For the text-containing cell, return its midpoint in [x, y] coordinate format. 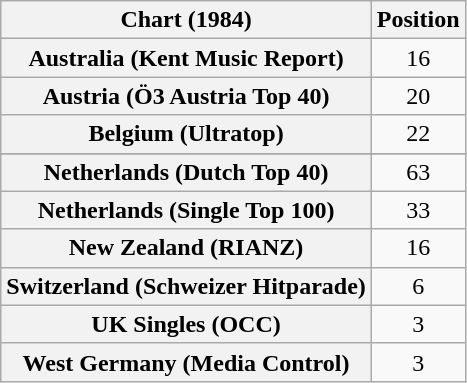
22 [418, 134]
West Germany (Media Control) [186, 362]
Netherlands (Single Top 100) [186, 210]
Australia (Kent Music Report) [186, 58]
Switzerland (Schweizer Hitparade) [186, 286]
Chart (1984) [186, 20]
Position [418, 20]
Belgium (Ultratop) [186, 134]
6 [418, 286]
Netherlands (Dutch Top 40) [186, 172]
New Zealand (RIANZ) [186, 248]
33 [418, 210]
20 [418, 96]
UK Singles (OCC) [186, 324]
Austria (Ö3 Austria Top 40) [186, 96]
63 [418, 172]
